Return the [X, Y] coordinate for the center point of the cell that contains the specified text.  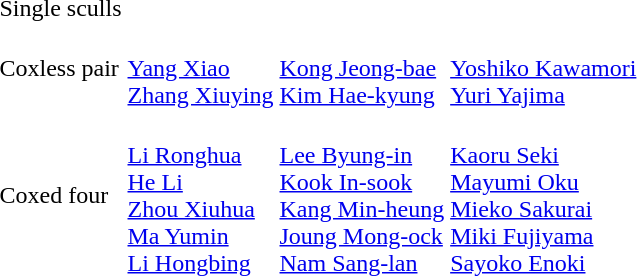
Kong Jeong-baeKim Hae-kyung [362, 68]
Yang XiaoZhang Xiuying [200, 68]
